Pinpoint the cell where the given text exists, returning its (X, Y) midpoint coordinate. 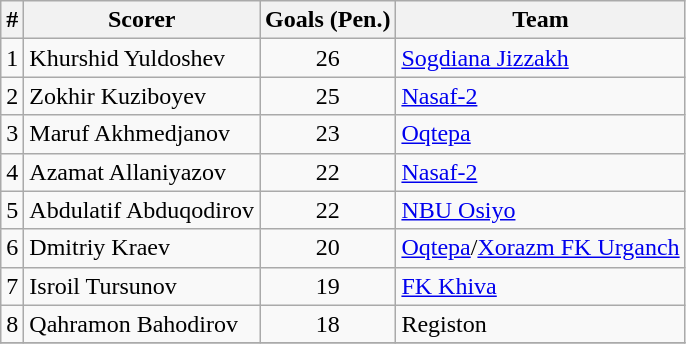
Maruf Akhmedjanov (142, 134)
Dmitriy Kraev (142, 248)
2 (12, 96)
Goals (Pen.) (328, 20)
Team (540, 20)
6 (12, 248)
26 (328, 58)
7 (12, 286)
8 (12, 324)
Isroil Tursunov (142, 286)
Scorer (142, 20)
Sogdiana Jizzakh (540, 58)
Oqtepa (540, 134)
25 (328, 96)
# (12, 20)
Zokhir Kuziboyev (142, 96)
Khurshid Yuldoshev (142, 58)
3 (12, 134)
Oqtepa/Xorazm FK Urganch (540, 248)
23 (328, 134)
Qahramon Bahodirov (142, 324)
18 (328, 324)
Abdulatif Abduqodirov (142, 210)
4 (12, 172)
20 (328, 248)
Azamat Allaniyazov (142, 172)
FK Khiva (540, 286)
5 (12, 210)
1 (12, 58)
19 (328, 286)
NBU Osiyo (540, 210)
Registon (540, 324)
